Return the [X, Y] coordinate for the center point of the cell that contains the specified text.  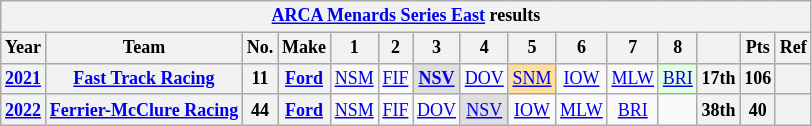
106 [758, 78]
38th [718, 110]
No. [260, 48]
6 [582, 48]
Year [24, 48]
8 [678, 48]
2021 [24, 78]
3 [437, 48]
7 [632, 48]
4 [484, 48]
Make [304, 48]
44 [260, 110]
11 [260, 78]
Team [144, 48]
1 [354, 48]
ARCA Menards Series East results [406, 16]
Ferrier-McClure Racing [144, 110]
40 [758, 110]
2022 [24, 110]
Fast Track Racing [144, 78]
2 [396, 48]
Ref [793, 48]
5 [532, 48]
Pts [758, 48]
SNM [532, 78]
17th [718, 78]
